Capture the cell that displays the provided text and extract its [X, Y] central coordinate. 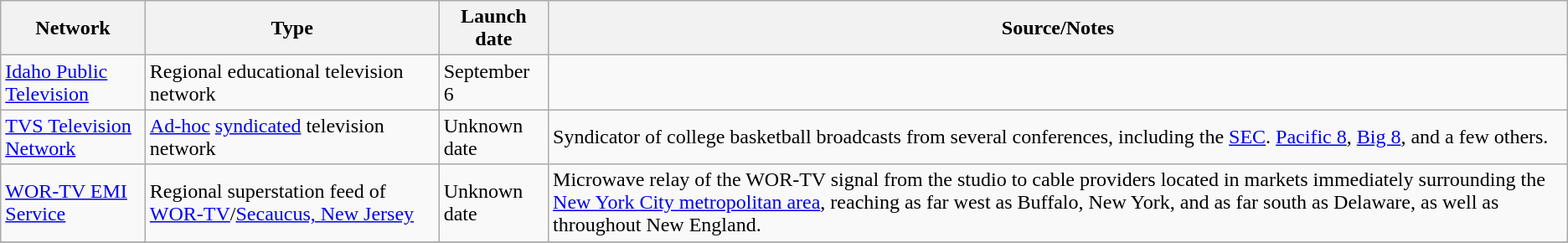
Regional educational television network [291, 82]
Idaho Public Television [74, 82]
WOR-TV EMI Service [74, 203]
Network [74, 28]
Ad-hoc syndicated television network [291, 137]
Source/Notes [1059, 28]
September 6 [493, 82]
TVS Television Network [74, 137]
Type [291, 28]
Regional superstation feed of WOR-TV/Secaucus, New Jersey [291, 203]
Launch date [493, 28]
Syndicator of college basketball broadcasts from several conferences, including the SEC. Pacific 8, Big 8, and a few others. [1059, 137]
